Find where the given text appears and provide that cell's center as (x, y) coordinate. 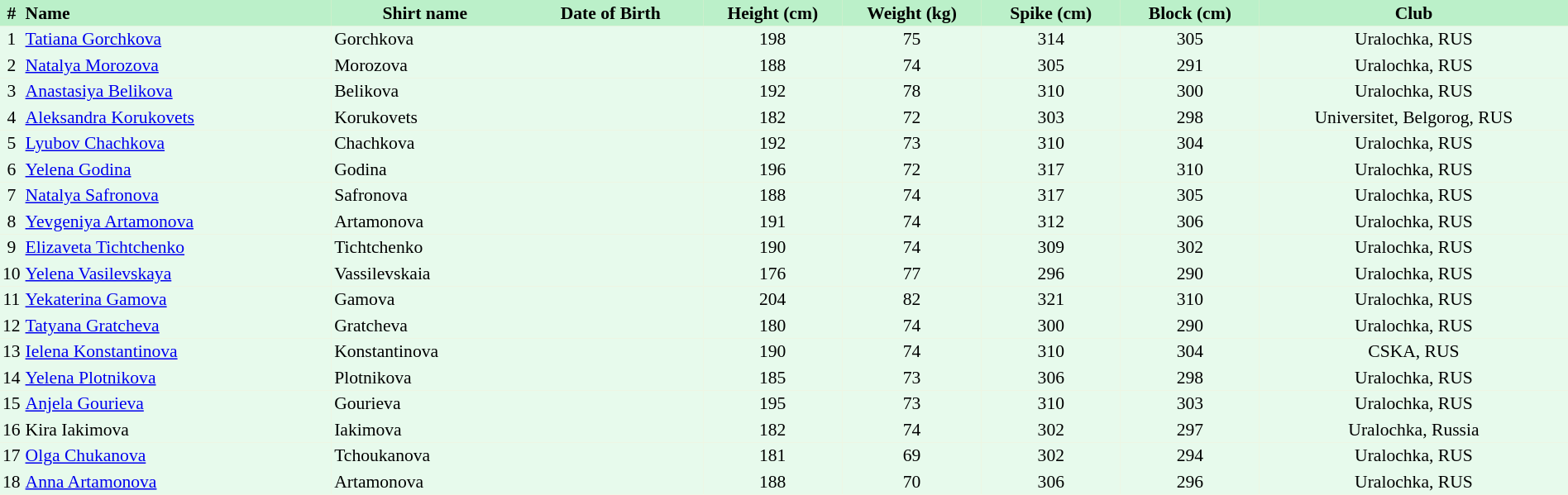
176 (772, 274)
4 (12, 117)
Spike (cm) (1051, 13)
Kira Iakimova (178, 430)
Gratcheva (425, 326)
Block (cm) (1190, 13)
Yelena Vasilevskaya (178, 274)
Korukovets (425, 117)
1 (12, 40)
3 (12, 91)
321 (1051, 299)
191 (772, 221)
291 (1190, 65)
309 (1051, 248)
# (12, 13)
16 (12, 430)
180 (772, 326)
77 (911, 274)
Aleksandra Korukovets (178, 117)
Elizaveta Tichtchenko (178, 248)
Uralochka, Russia (1414, 430)
17 (12, 456)
294 (1190, 456)
Belikova (425, 91)
Shirt name (425, 13)
82 (911, 299)
14 (12, 378)
196 (772, 169)
9 (12, 248)
Tichtchenko (425, 248)
Yevgeniya Artamonova (178, 221)
Iakimova (425, 430)
Yelena Plotnikova (178, 378)
195 (772, 403)
Vassilevskaia (425, 274)
Universitet, Belgorog, RUS (1414, 117)
70 (911, 482)
Lyubov Chachkova (178, 144)
CSKA, RUS (1414, 352)
Konstantinova (425, 352)
Height (cm) (772, 13)
75 (911, 40)
Yekaterina Gamova (178, 299)
204 (772, 299)
Anjela Gourieva (178, 403)
198 (772, 40)
5 (12, 144)
Weight (kg) (911, 13)
Ielena Konstantinova (178, 352)
Chachkova (425, 144)
18 (12, 482)
Tatiana Gorchkova (178, 40)
297 (1190, 430)
2 (12, 65)
185 (772, 378)
Date of Birth (610, 13)
Gamova (425, 299)
Club (1414, 13)
Safronova (425, 195)
12 (12, 326)
13 (12, 352)
Natalya Morozova (178, 65)
Gourieva (425, 403)
15 (12, 403)
Yelena Godina (178, 169)
8 (12, 221)
Godina (425, 169)
Plotnikova (425, 378)
314 (1051, 40)
Natalya Safronova (178, 195)
10 (12, 274)
Gorchkova (425, 40)
78 (911, 91)
Anna Artamonova (178, 482)
Olga Chukanova (178, 456)
11 (12, 299)
Anastasiya Belikova (178, 91)
312 (1051, 221)
Morozova (425, 65)
Name (178, 13)
Tatyana Gratcheva (178, 326)
6 (12, 169)
7 (12, 195)
181 (772, 456)
Tchoukanova (425, 456)
69 (911, 456)
